Return the [X, Y] coordinate for the center point of the cell that contains the specified text.  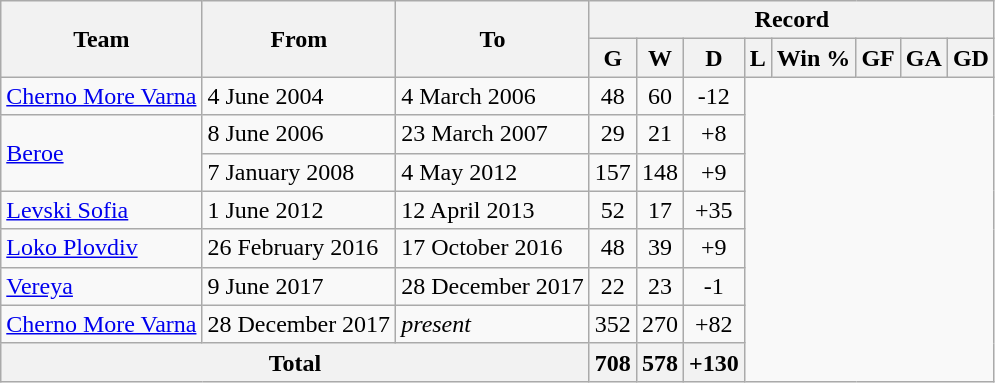
52 [612, 210]
GA [924, 58]
17 October 2016 [493, 248]
4 March 2006 [493, 96]
-1 [714, 286]
22 [612, 286]
Loko Plovdiv [102, 248]
157 [612, 172]
270 [660, 324]
23 [660, 286]
GF [878, 58]
578 [660, 362]
present [493, 324]
+35 [714, 210]
17 [660, 210]
12 April 2013 [493, 210]
D [714, 58]
W [660, 58]
Beroe [102, 153]
26 February 2016 [299, 248]
Record [792, 20]
-12 [714, 96]
GD [970, 58]
21 [660, 134]
7 January 2008 [299, 172]
23 March 2007 [493, 134]
29 [612, 134]
1 June 2012 [299, 210]
Win % [814, 58]
39 [660, 248]
G [612, 58]
+8 [714, 134]
352 [612, 324]
Team [102, 39]
Total [296, 362]
To [493, 39]
148 [660, 172]
+130 [714, 362]
Levski Sofia [102, 210]
L [758, 58]
60 [660, 96]
Vereya [102, 286]
8 June 2006 [299, 134]
4 May 2012 [493, 172]
+82 [714, 324]
From [299, 39]
9 June 2017 [299, 286]
4 June 2004 [299, 96]
708 [612, 362]
